Scan for the cell matching the given text and deliver its [X, Y] coordinate at center. 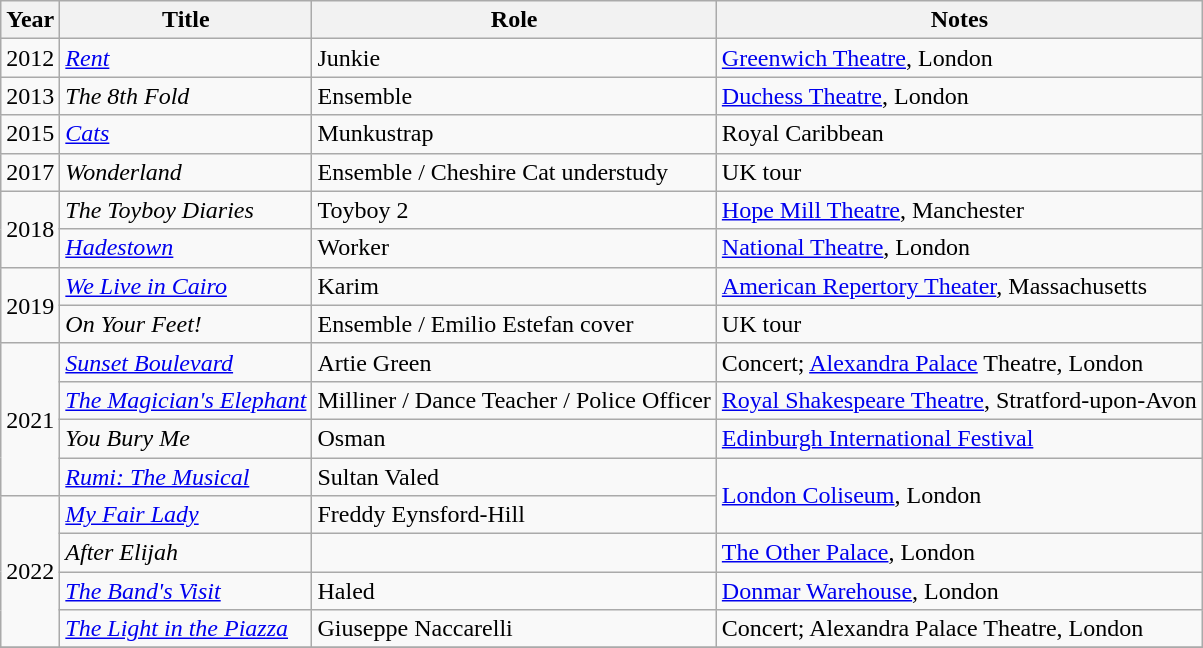
Artie Green [514, 362]
Title [186, 20]
London Coliseum, London [959, 496]
Worker [514, 248]
2012 [30, 58]
Milliner / Dance Teacher / Police Officer [514, 400]
2013 [30, 96]
Ensemble / Emilio Estefan cover [514, 324]
Greenwich Theatre, London [959, 58]
Hadestown [186, 248]
Osman [514, 438]
Cats [186, 134]
Sultan Valed [514, 477]
Royal Shakespeare Theatre, Stratford-upon-Avon [959, 400]
Rumi: The Musical [186, 477]
Karim [514, 286]
American Repertory Theater, Massachusetts [959, 286]
Freddy Eynsford-Hill [514, 515]
Ensemble / Cheshire Cat understudy [514, 172]
Giuseppe Naccarelli [514, 629]
Rent [186, 58]
Year [30, 20]
2017 [30, 172]
Role [514, 20]
Notes [959, 20]
Junkie [514, 58]
After Elijah [186, 553]
We Live in Cairo [186, 286]
Wonderland [186, 172]
My Fair Lady [186, 515]
The Light in the Piazza [186, 629]
Ensemble [514, 96]
Haled [514, 591]
The Other Palace, London [959, 553]
Toyboy 2 [514, 210]
Edinburgh International Festival [959, 438]
Sunset Boulevard [186, 362]
The Toyboy Diaries [186, 210]
2015 [30, 134]
You Bury Me [186, 438]
National Theatre, London [959, 248]
2021 [30, 419]
On Your Feet! [186, 324]
Donmar Warehouse, London [959, 591]
The Magician's Elephant [186, 400]
Munkustrap [514, 134]
Duchess Theatre, London [959, 96]
Royal Caribbean [959, 134]
The Band's Visit [186, 591]
2018 [30, 229]
The 8th Fold [186, 96]
2022 [30, 572]
2019 [30, 305]
Hope Mill Theatre, Manchester [959, 210]
